Output the [x, y] coordinate of the center of the cell containing the given text.  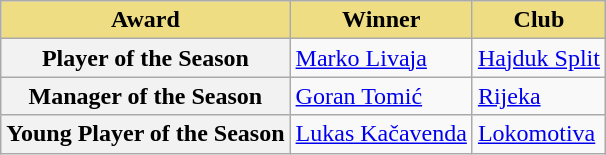
Club [538, 20]
Rijeka [538, 96]
Hajduk Split [538, 58]
Player of the Season [146, 58]
Lokomotiva [538, 134]
Manager of the Season [146, 96]
Marko Livaja [381, 58]
Award [146, 20]
Winner [381, 20]
Goran Tomić [381, 96]
Young Player of the Season [146, 134]
Lukas Kačavenda [381, 134]
